Detect which cell encompasses the target text, then output its [x, y] center coordinate. 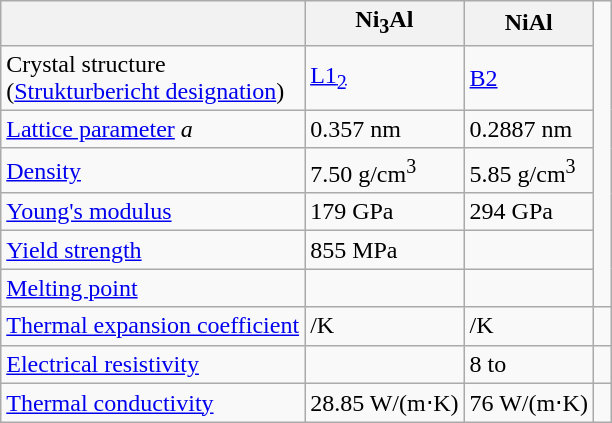
179 GPa [384, 212]
Melting point [153, 288]
Thermal conductivity [153, 403]
7.50 g/cm3 [384, 170]
Ni3Al [384, 23]
5.85 g/cm3 [528, 170]
0.2887 nm [528, 129]
855 MPa [384, 250]
Young's modulus [153, 212]
B2 [528, 78]
Density [153, 170]
0.357 nm [384, 129]
Electrical resistivity [153, 364]
28.85 W/(m⋅K) [384, 403]
Yield strength [153, 250]
Lattice parameter a [153, 129]
NiAl [528, 23]
294 GPa [528, 212]
Thermal expansion coefficient [153, 326]
76 W/(m⋅K) [528, 403]
L12 [384, 78]
Crystal structure(Strukturbericht designation) [153, 78]
8 to [528, 364]
